Detect which cell encompasses the target text, then output its (X, Y) center coordinate. 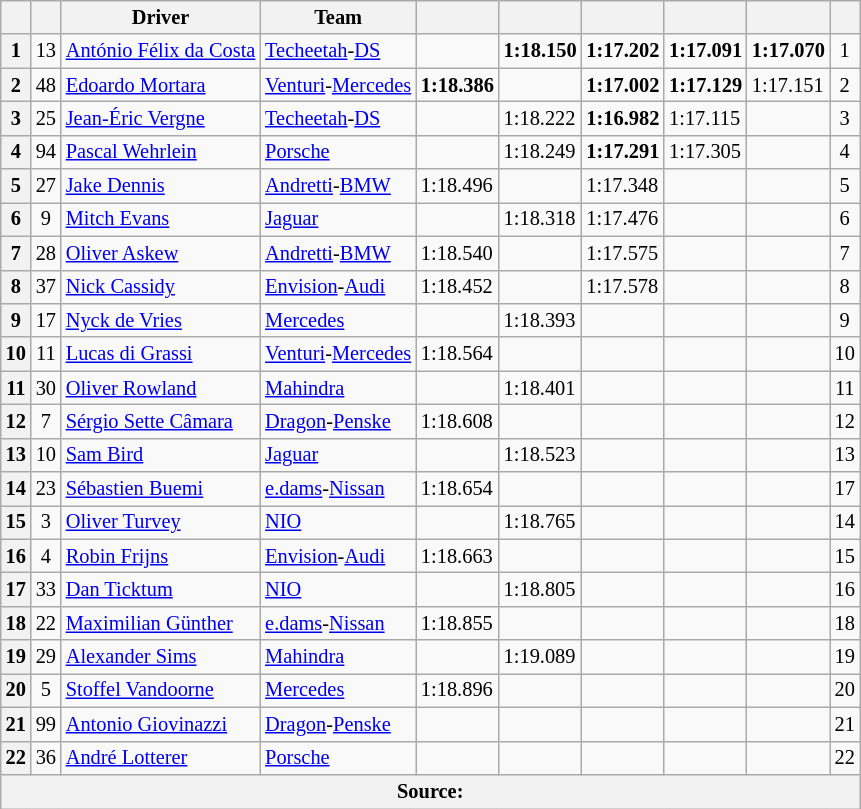
1:18.249 (540, 152)
33 (46, 589)
1:18.654 (458, 489)
1:16.982 (622, 118)
Nyck de Vries (160, 320)
Oliver Turvey (160, 522)
1:17.070 (788, 51)
1:17.291 (622, 152)
Driver (160, 17)
Stoffel Vandoorne (160, 690)
29 (46, 657)
Team (338, 17)
27 (46, 186)
1:17.129 (706, 85)
1:18.401 (540, 388)
1:18.540 (458, 253)
25 (46, 118)
1:17.476 (622, 219)
1:18.765 (540, 522)
1:18.386 (458, 85)
1:17.115 (706, 118)
1:17.202 (622, 51)
Robin Frijns (160, 556)
1:17.091 (706, 51)
António Félix da Costa (160, 51)
1:18.805 (540, 589)
Source: (430, 791)
Antonio Giovinazzi (160, 724)
Lucas di Grassi (160, 354)
André Lotterer (160, 758)
1:17.578 (622, 287)
1:17.348 (622, 186)
Sérgio Sette Câmara (160, 421)
Alexander Sims (160, 657)
1:18.452 (458, 287)
1:17.305 (706, 152)
37 (46, 287)
28 (46, 253)
99 (46, 724)
1:18.318 (540, 219)
1:18.564 (458, 354)
Oliver Rowland (160, 388)
1:18.393 (540, 320)
Oliver Askew (160, 253)
1:18.855 (458, 623)
Maximilian Günther (160, 623)
1:18.896 (458, 690)
94 (46, 152)
1:18.150 (540, 51)
Jake Dennis (160, 186)
1:18.608 (458, 421)
1:18.663 (458, 556)
1:18.222 (540, 118)
Nick Cassidy (160, 287)
1:18.523 (540, 455)
1:18.496 (458, 186)
1:17.151 (788, 85)
23 (46, 489)
1:17.002 (622, 85)
Dan Ticktum (160, 589)
Edoardo Mortara (160, 85)
36 (46, 758)
30 (46, 388)
1:19.089 (540, 657)
Sébastien Buemi (160, 489)
Pascal Wehrlein (160, 152)
Jean-Éric Vergne (160, 118)
1:17.575 (622, 253)
Sam Bird (160, 455)
Mitch Evans (160, 219)
48 (46, 85)
